Find where the given text appears and provide that cell's center as (X, Y) coordinate. 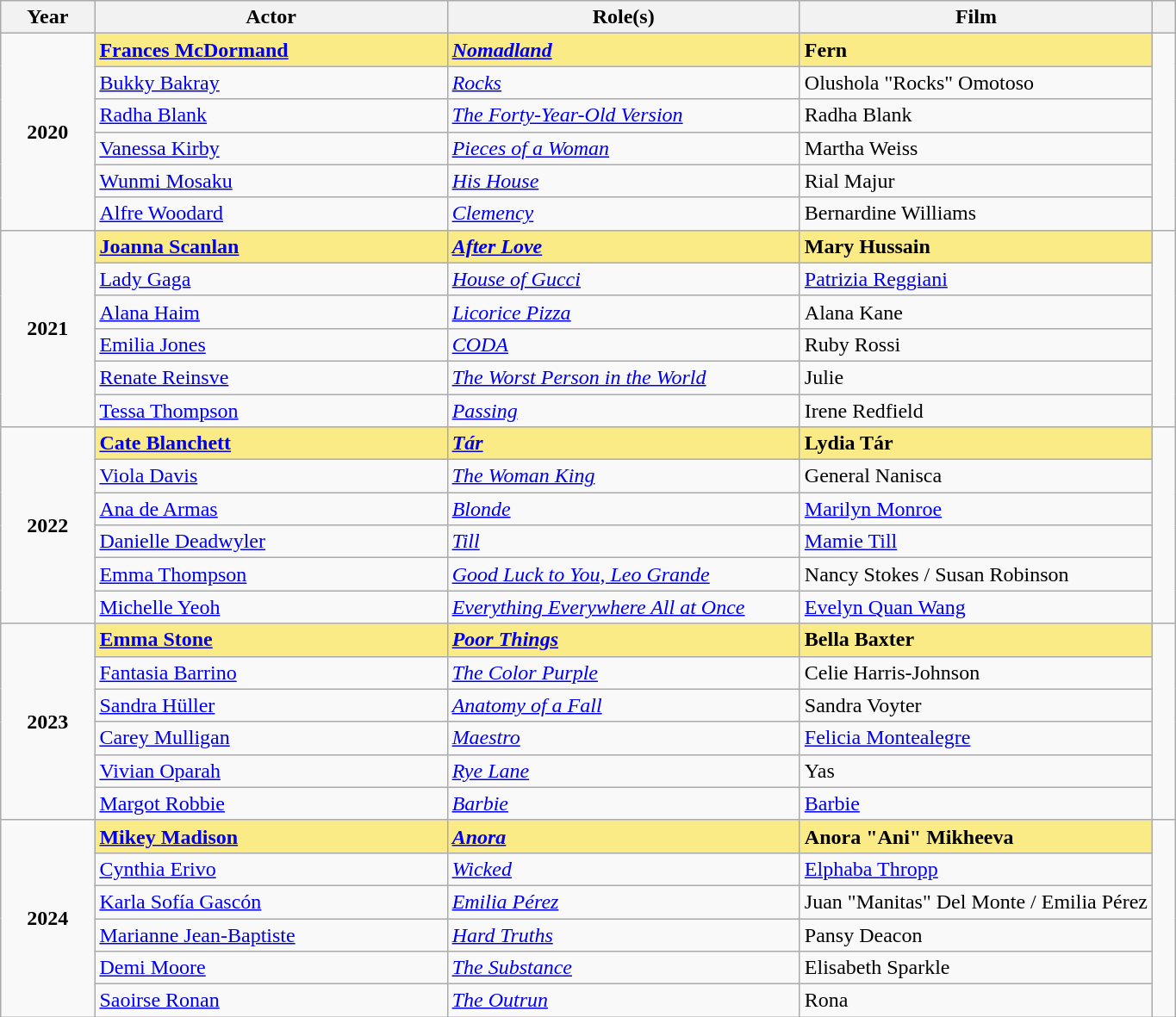
Patrizia Reggiani (975, 279)
Everything Everywhere All at Once (624, 607)
Wunmi Mosaku (271, 181)
Joanna Scanlan (271, 246)
Tár (624, 443)
Alfre Woodard (271, 214)
The Worst Person in the World (624, 377)
Rona (975, 1001)
The Color Purple (624, 673)
Mamie Till (975, 542)
Bernardine Williams (975, 214)
Celie Harris-Johnson (975, 673)
Cynthia Erivo (271, 869)
Nancy Stokes / Susan Robinson (975, 574)
The Forty-Year-Old Version (624, 115)
Bella Baxter (975, 640)
House of Gucci (624, 279)
2023 (48, 722)
2020 (48, 132)
2022 (48, 525)
Olushola "Rocks" Omotoso (975, 83)
The Woman King (624, 476)
Maestro (624, 738)
Fantasia Barrino (271, 673)
Emma Stone (271, 640)
Rye Lane (624, 771)
Emma Thompson (271, 574)
Nomadland (624, 50)
Ruby Rossi (975, 344)
Passing (624, 411)
Film (975, 17)
Role(s) (624, 17)
Anora (624, 836)
The Substance (624, 968)
Hard Truths (624, 934)
Sandra Hüller (271, 705)
Bukky Bakray (271, 83)
Sandra Voyter (975, 705)
After Love (624, 246)
2024 (48, 918)
Anatomy of a Fall (624, 705)
Julie (975, 377)
Ana de Armas (271, 509)
Danielle Deadwyler (271, 542)
Demi Moore (271, 968)
Saoirse Ronan (271, 1001)
Clemency (624, 214)
Elisabeth Sparkle (975, 968)
General Nanisca (975, 476)
Yas (975, 771)
Juan "Manitas" Del Monte / Emilia Pérez (975, 902)
Michelle Yeoh (271, 607)
Evelyn Quan Wang (975, 607)
Wicked (624, 869)
Pieces of a Woman (624, 148)
Poor Things (624, 640)
Pansy Deacon (975, 934)
Good Luck to You, Leo Grande (624, 574)
CODA (624, 344)
Lydia Tár (975, 443)
The Outrun (624, 1001)
Marilyn Monroe (975, 509)
Lady Gaga (271, 279)
Viola Davis (271, 476)
Frances McDormand (271, 50)
Rial Majur (975, 181)
Rocks (624, 83)
Licorice Pizza (624, 312)
Carey Mulligan (271, 738)
Actor (271, 17)
Elphaba Thropp (975, 869)
Blonde (624, 509)
Karla Sofía Gascón (271, 902)
Anora "Ani" Mikheeva (975, 836)
Vanessa Kirby (271, 148)
2021 (48, 328)
Year (48, 17)
Emilia Pérez (624, 902)
Vivian Oparah (271, 771)
Alana Haim (271, 312)
Mikey Madison (271, 836)
Cate Blanchett (271, 443)
Mary Hussain (975, 246)
Irene Redfield (975, 411)
Till (624, 542)
Tessa Thompson (271, 411)
Fern (975, 50)
Margot Robbie (271, 803)
Renate Reinsve (271, 377)
His House (624, 181)
Martha Weiss (975, 148)
Alana Kane (975, 312)
Emilia Jones (271, 344)
Marianne Jean-Baptiste (271, 934)
Felicia Montealegre (975, 738)
